For the text-containing cell, return its midpoint in (x, y) coordinate format. 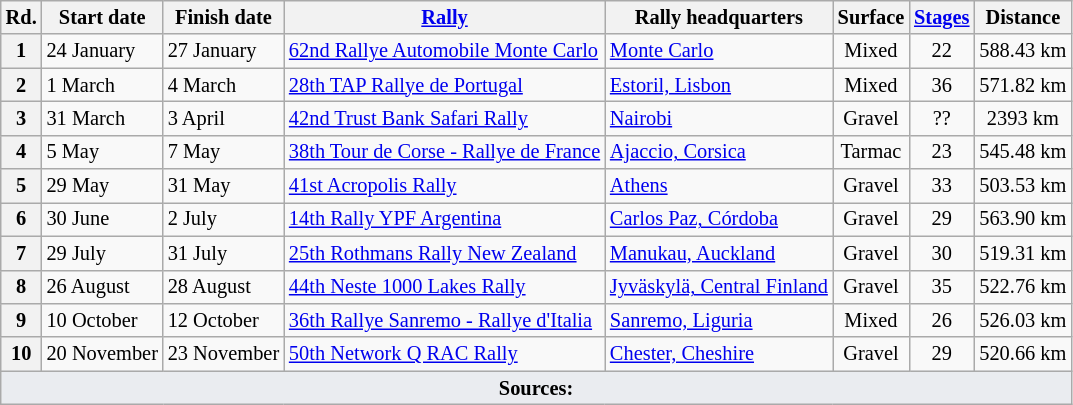
8 (22, 287)
571.82 km (1022, 85)
Rd. (22, 17)
5 May (102, 152)
33 (942, 186)
44th Neste 1000 Lakes Rally (444, 287)
29 July (102, 253)
3 April (224, 118)
4 (22, 152)
31 March (102, 118)
588.43 km (1022, 51)
Start date (102, 17)
31 July (224, 253)
36th Rallye Sanremo - Rallye d'Italia (444, 320)
Rally (444, 17)
36 (942, 85)
Sources: (536, 388)
27 January (224, 51)
62nd Rallye Automobile Monte Carlo (444, 51)
Monte Carlo (719, 51)
9 (22, 320)
Jyväskylä, Central Finland (719, 287)
28th TAP Rallye de Portugal (444, 85)
6 (22, 219)
20 November (102, 354)
2 (22, 85)
50th Network Q RAC Rally (444, 354)
26 (942, 320)
503.53 km (1022, 186)
Stages (942, 17)
14th Rally YPF Argentina (444, 219)
42nd Trust Bank Safari Rally (444, 118)
29 May (102, 186)
Rally headquarters (719, 17)
2 July (224, 219)
31 May (224, 186)
Tarmac (871, 152)
10 October (102, 320)
4 March (224, 85)
30 June (102, 219)
22 (942, 51)
Finish date (224, 17)
41st Acropolis Rally (444, 186)
Distance (1022, 17)
545.48 km (1022, 152)
35 (942, 287)
520.66 km (1022, 354)
25th Rothmans Rally New Zealand (444, 253)
7 (22, 253)
Surface (871, 17)
24 January (102, 51)
563.90 km (1022, 219)
Nairobi (719, 118)
Athens (719, 186)
28 August (224, 287)
Ajaccio, Corsica (719, 152)
30 (942, 253)
Chester, Cheshire (719, 354)
Estoril, Lisbon (719, 85)
5 (22, 186)
526.03 km (1022, 320)
23 (942, 152)
1 March (102, 85)
519.31 km (1022, 253)
12 October (224, 320)
3 (22, 118)
10 (22, 354)
26 August (102, 287)
Carlos Paz, Córdoba (719, 219)
1 (22, 51)
23 November (224, 354)
38th Tour de Corse - Rallye de France (444, 152)
?? (942, 118)
7 May (224, 152)
Manukau, Auckland (719, 253)
2393 km (1022, 118)
522.76 km (1022, 287)
Sanremo, Liguria (719, 320)
